Extract the [X, Y] coordinate from the center of the cell holding the provided text.  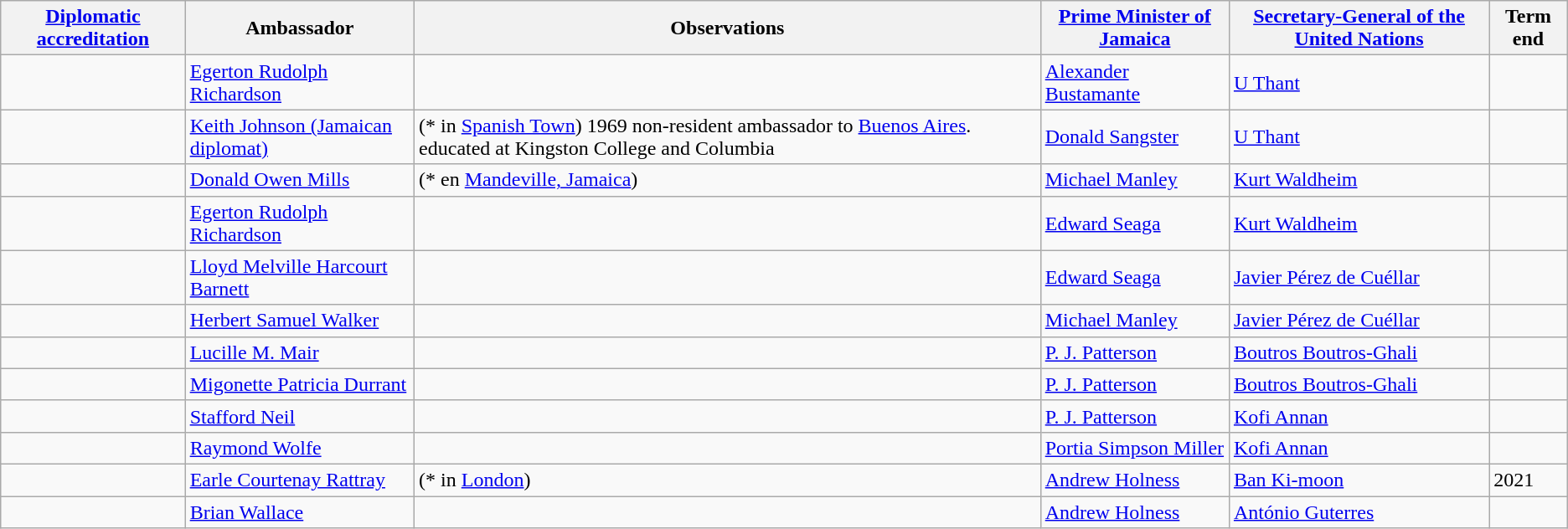
Secretary-General of the United Nations [1359, 28]
Brian Wallace [300, 511]
Donald Owen Mills [300, 180]
Raymond Wolfe [300, 448]
(* in Spanish Town) 1969 non-resident ambassador to Buenos Aires. educated at Kingston College and Columbia [728, 137]
Portia Simpson Miller [1134, 448]
Donald Sangster [1134, 137]
(* en Mandeville, Jamaica) [728, 180]
Diplomatic accreditation [93, 28]
Ban Ki-moon [1359, 480]
2021 [1529, 480]
(* in London) [728, 480]
Stafford Neil [300, 416]
Lucille M. Mair [300, 352]
Herbert Samuel Walker [300, 321]
Observations [728, 28]
António Guterres [1359, 511]
Earle Courtenay Rattray [300, 480]
Alexander Bustamante [1134, 82]
Keith Johnson (Jamaican diplomat) [300, 137]
Ambassador [300, 28]
Term end [1529, 28]
Migonette Patricia Durrant [300, 384]
Lloyd Melville Harcourt Barnett [300, 278]
Prime Minister of Jamaica [1134, 28]
